Pinpoint the cell where the given text exists, returning its (x, y) midpoint coordinate. 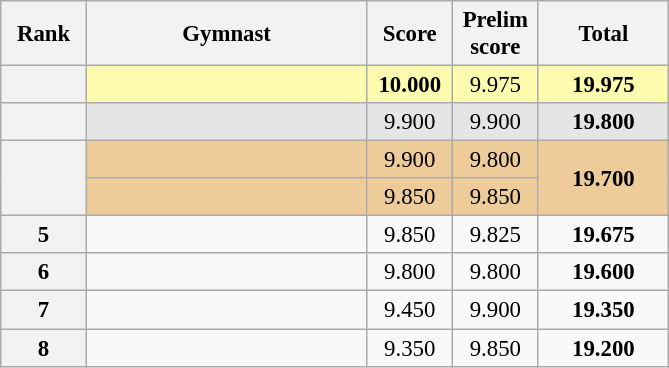
Score (410, 34)
5 (44, 235)
19.800 (604, 122)
10.000 (410, 85)
9.450 (410, 310)
19.350 (604, 310)
9.350 (410, 348)
19.975 (604, 85)
Total (604, 34)
Gymnast (226, 34)
19.600 (604, 273)
19.675 (604, 235)
9.975 (496, 85)
Prelim score (496, 34)
9.825 (496, 235)
7 (44, 310)
19.200 (604, 348)
19.700 (604, 178)
Rank (44, 34)
8 (44, 348)
6 (44, 273)
